Locate the cell with the specified text and output its [x, y] center coordinate. 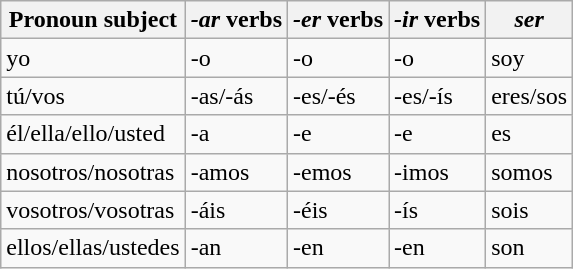
somos [530, 172]
-ís [438, 210]
-éis [338, 210]
-imos [438, 172]
sois [530, 210]
-ar verbs [236, 20]
tú/vos [93, 96]
soy [530, 58]
yo [93, 58]
-áis [236, 210]
-es/-ís [438, 96]
son [530, 248]
él/ella/ello/usted [93, 134]
vosotros/vosotras [93, 210]
-as/-ás [236, 96]
ser [530, 20]
ellos/ellas/ustedes [93, 248]
-er verbs [338, 20]
es [530, 134]
-an [236, 248]
-es/-és [338, 96]
-ir verbs [438, 20]
-a [236, 134]
nosotros/nosotras [93, 172]
-amos [236, 172]
Pronoun subject [93, 20]
eres/sos [530, 96]
-emos [338, 172]
